Return the [x, y] coordinate for the center point of the cell that contains the specified text.  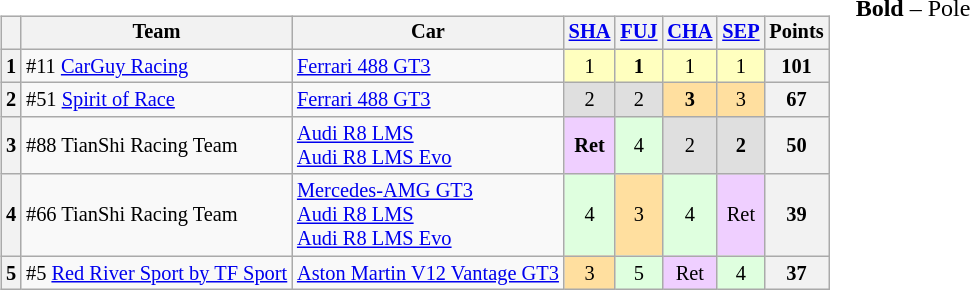
Aston Martin V12 Vantage GT3 [428, 273]
CHA [690, 33]
Audi R8 LMSAudi R8 LMS Evo [428, 146]
Team [156, 33]
#66 TianShi Racing Team [156, 215]
#88 TianShi Racing Team [156, 146]
Mercedes-AMG GT3Audi R8 LMSAudi R8 LMS Evo [428, 215]
FUJ [638, 33]
37 [796, 273]
101 [796, 66]
#5 Red River Sport by TF Sport [156, 273]
39 [796, 215]
Points [796, 33]
SEP [740, 33]
SHA [590, 33]
#11 CarGuy Racing [156, 66]
67 [796, 100]
#51 Spirit of Race [156, 100]
50 [796, 146]
Car [428, 33]
